Determine the (x, y) coordinate at the center of the cell enclosing the given text.  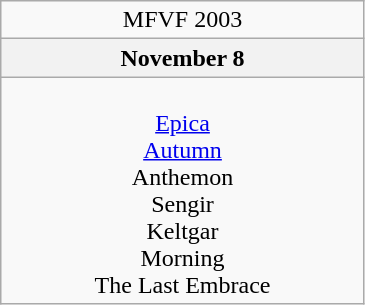
Epica Autumn Anthemon Sengir Keltgar Morning The Last Embrace (183, 190)
MFVF 2003 (183, 20)
November 8 (183, 58)
